Capture the cell that displays the provided text and extract its (X, Y) central coordinate. 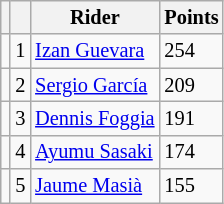
4 (20, 152)
Jaume Masià (94, 186)
Dennis Foggia (94, 118)
2 (20, 85)
Ayumu Sasaki (94, 152)
174 (191, 152)
155 (191, 186)
Rider (94, 17)
Sergio García (94, 85)
1 (20, 51)
5 (20, 186)
Points (191, 17)
3 (20, 118)
209 (191, 85)
191 (191, 118)
254 (191, 51)
Izan Guevara (94, 51)
